Extract the [x, y] coordinate from the center of the cell holding the provided text.  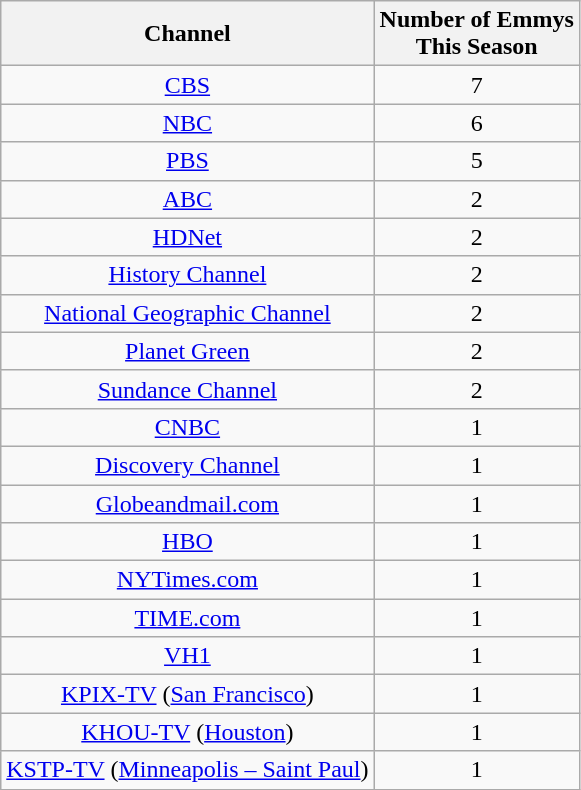
Planet Green [188, 351]
KPIX-TV (San Francisco) [188, 694]
KSTP-TV (Minneapolis – Saint Paul) [188, 770]
VH1 [188, 656]
ABC [188, 199]
Channel [188, 34]
HDNet [188, 237]
KHOU-TV (Houston) [188, 732]
CBS [188, 85]
TIME.com [188, 618]
NYTimes.com [188, 580]
PBS [188, 161]
6 [476, 123]
National Geographic Channel [188, 313]
Number of Emmys This Season [476, 34]
7 [476, 85]
NBC [188, 123]
5 [476, 161]
Discovery Channel [188, 465]
Sundance Channel [188, 389]
History Channel [188, 275]
Globeandmail.com [188, 503]
CNBC [188, 427]
HBO [188, 542]
